Provide the (X, Y) coordinate of the cell's center where the given text is located.  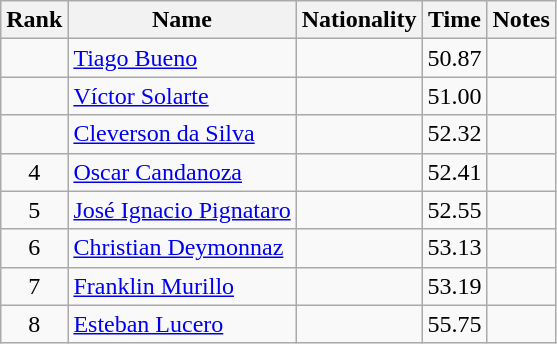
Christian Deymonnaz (182, 248)
Name (182, 20)
7 (34, 286)
Oscar Candanoza (182, 172)
Notes (521, 20)
4 (34, 172)
Tiago Bueno (182, 58)
53.13 (454, 248)
53.19 (454, 286)
52.41 (454, 172)
Time (454, 20)
Rank (34, 20)
51.00 (454, 96)
52.32 (454, 134)
José Ignacio Pignataro (182, 210)
50.87 (454, 58)
55.75 (454, 324)
Víctor Solarte (182, 96)
Nationality (359, 20)
6 (34, 248)
52.55 (454, 210)
8 (34, 324)
Franklin Murillo (182, 286)
Cleverson da Silva (182, 134)
Esteban Lucero (182, 324)
5 (34, 210)
